Provide the (X, Y) coordinate of the cell's center where the given text is located.  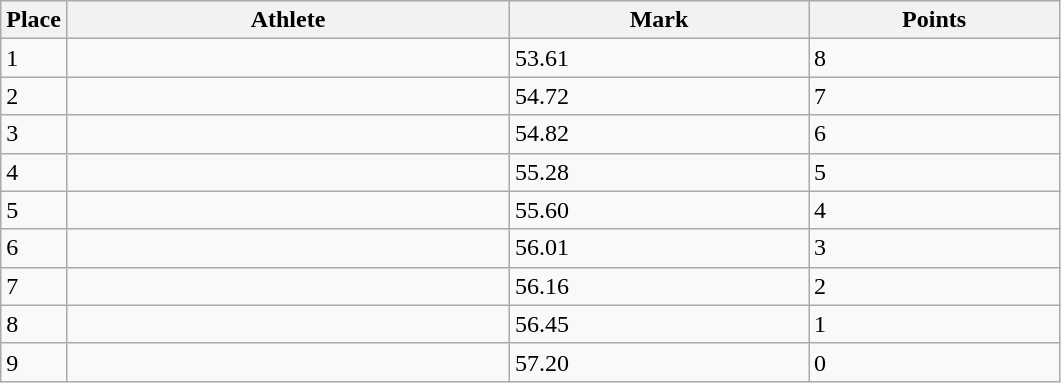
57.20 (660, 362)
Place (34, 20)
54.72 (660, 96)
54.82 (660, 134)
Points (934, 20)
Athlete (288, 20)
55.60 (660, 210)
56.45 (660, 324)
56.01 (660, 248)
53.61 (660, 58)
0 (934, 362)
9 (34, 362)
Mark (660, 20)
55.28 (660, 172)
56.16 (660, 286)
